Detect which cell encompasses the target text, then output its (x, y) center coordinate. 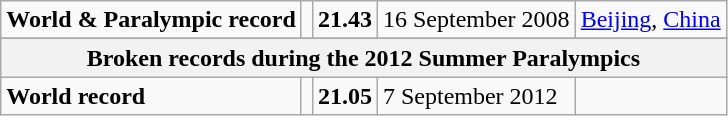
World & Paralympic record (152, 20)
16 September 2008 (476, 20)
Beijing, China (650, 20)
World record (152, 96)
7 September 2012 (476, 96)
21.05 (344, 96)
21.43 (344, 20)
Broken records during the 2012 Summer Paralympics (364, 58)
